Output the [x, y] coordinate of the center of the cell containing the given text.  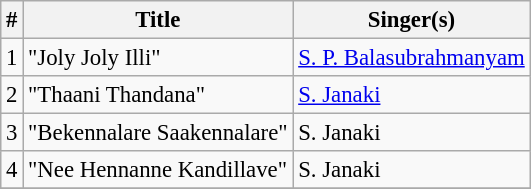
"Bekennalare Saakennalare" [158, 133]
4 [12, 170]
"Joly Joly Illi" [158, 58]
# [12, 20]
"Nee Hennanne Kandillave" [158, 170]
3 [12, 133]
2 [12, 95]
"Thaani Thandana" [158, 95]
1 [12, 58]
Singer(s) [412, 20]
S. P. Balasubrahmanyam [412, 58]
Title [158, 20]
